Determine the (x, y) coordinate at the center of the cell enclosing the given text.  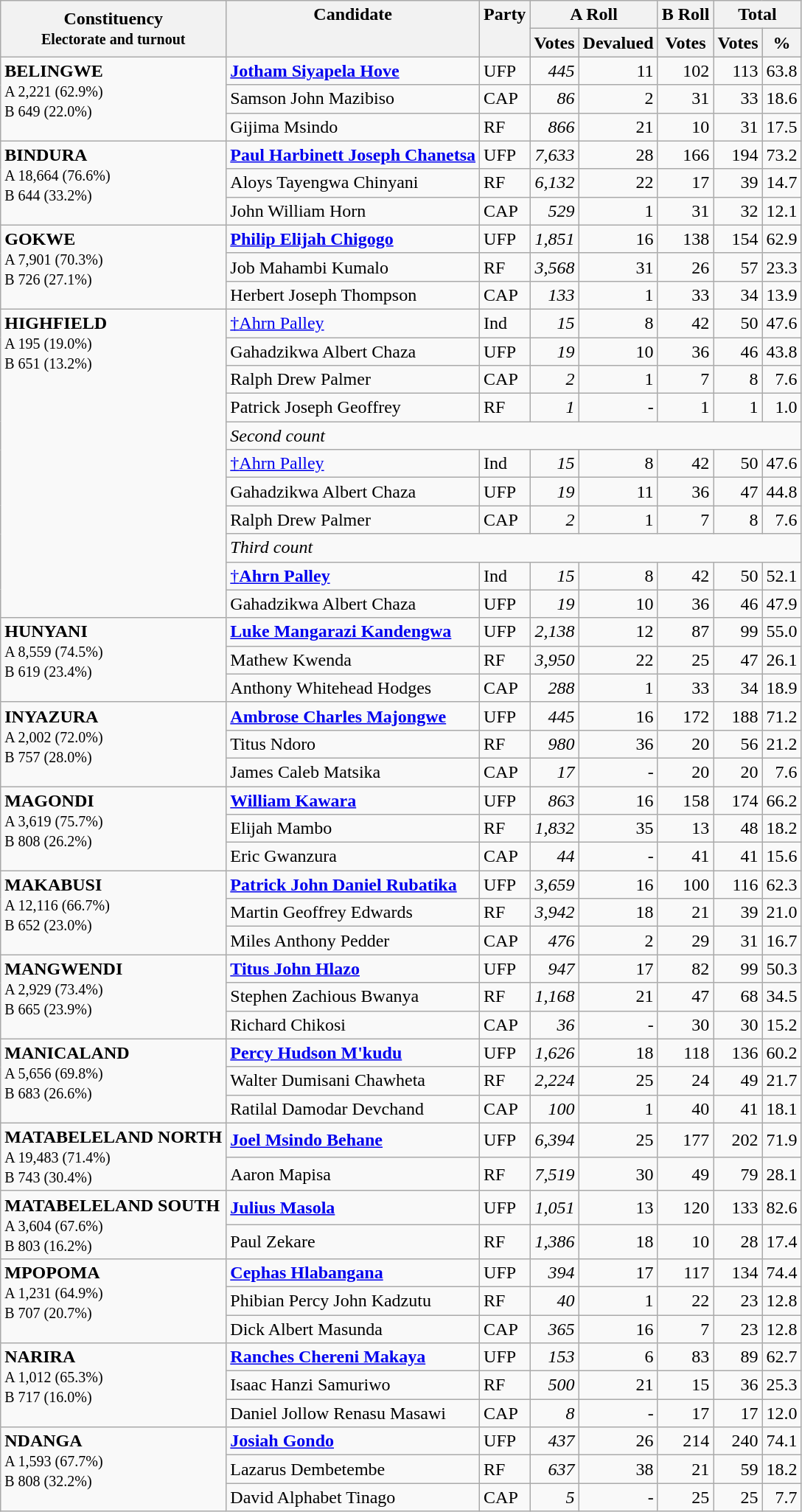
Martin Geoffrey Edwards (353, 913)
Elijah Mambo (353, 829)
7,633 (554, 155)
Patrick John Daniel Rubatika (353, 885)
500 (554, 1385)
35 (618, 829)
Josiah Gondo (353, 1441)
Aloys Tayengwa Chinyani (353, 183)
21.7 (781, 1081)
Jotham Siyapela Hove (353, 71)
71.9 (781, 1140)
David Alphabet Tinago (353, 1497)
202 (738, 1140)
476 (554, 941)
MPOPOMAA 1,231 (64.9%)B 707 (20.7%) (114, 1300)
15.2 (781, 1025)
154 (738, 239)
William Kawara (353, 800)
214 (686, 1441)
Phibian Percy John Kadzutu (353, 1300)
83 (686, 1357)
12.0 (781, 1413)
79 (738, 1174)
ConstituencyElectorate and turnout (114, 29)
66.2 (781, 800)
Philip Elijah Chigogo (353, 239)
7,519 (554, 1174)
1,386 (554, 1241)
Samson John Mazibiso (353, 99)
Stephen Zachious Bwanya (353, 997)
113 (738, 71)
43.8 (781, 352)
28.1 (781, 1174)
68 (738, 997)
12 (618, 632)
82 (686, 969)
3,659 (554, 885)
18.9 (781, 688)
177 (686, 1140)
Paul Zekare (353, 1241)
138 (686, 239)
Lazarus Dembetembe (353, 1469)
Walter Dumisani Chawheta (353, 1081)
82.6 (781, 1208)
437 (554, 1441)
Ratilal Damodar Devchand (353, 1109)
1.0 (781, 408)
116 (738, 885)
73.2 (781, 155)
62.7 (781, 1357)
89 (738, 1357)
Luke Mangarazi Kandengwa (353, 632)
MATABELELAND NORTHA 19,483 (71.4%)B 743 (30.4%) (114, 1157)
62.9 (781, 239)
118 (686, 1053)
1,626 (554, 1053)
Cephas Hlabangana (353, 1272)
6 (618, 1357)
25.3 (781, 1385)
863 (554, 800)
Gijima Msindo (353, 127)
194 (738, 155)
23.3 (781, 267)
Candidate (353, 29)
188 (738, 716)
5 (554, 1497)
34.5 (781, 997)
86 (554, 99)
Ambrose Charles Majongwe (353, 716)
Patrick Joseph Geoffrey (353, 408)
2,138 (554, 632)
John William Horn (353, 211)
MAGONDIA 3,619 (75.7%)B 808 (26.2%) (114, 828)
BELINGWEA 2,221 (62.9%)B 649 (22.0%) (114, 99)
1,832 (554, 829)
637 (554, 1469)
% (781, 43)
1,851 (554, 239)
Devalued (618, 43)
Julius Masola (353, 1208)
14.7 (781, 183)
62.3 (781, 885)
134 (738, 1272)
Percy Hudson M'kudu (353, 1053)
17.5 (781, 127)
6,394 (554, 1140)
MAKABUSIA 12,116 (66.7%)B 652 (23.0%) (114, 913)
120 (686, 1208)
Herbert Joseph Thompson (353, 295)
Anthony Whitehead Hodges (353, 688)
26.1 (781, 660)
21.0 (781, 913)
47.9 (781, 604)
74.4 (781, 1272)
240 (738, 1441)
60.2 (781, 1053)
GOKWEA 7,901 (70.3%)B 726 (27.1%) (114, 267)
866 (554, 127)
3,942 (554, 913)
44.8 (781, 492)
MANGWENDIA 2,929 (73.4%)B 665 (23.9%) (114, 997)
Mathew Kwenda (353, 660)
Job Mahambi Kumalo (353, 267)
2,224 (554, 1081)
1,051 (554, 1208)
947 (554, 969)
29 (686, 941)
HUNYANIA 8,559 (74.5%)B 619 (23.4%) (114, 660)
Daniel Jollow Renasu Masawi (353, 1413)
117 (686, 1272)
288 (554, 688)
NDANGAA 1,593 (67.7%)B 808 (32.2%) (114, 1469)
172 (686, 716)
Ranches Chereni Makaya (353, 1357)
394 (554, 1272)
Richard Chikosi (353, 1025)
Total (758, 15)
174 (738, 800)
102 (686, 71)
Eric Gwanzura (353, 857)
Dick Albert Masunda (353, 1329)
24 (686, 1081)
166 (686, 155)
13.9 (781, 295)
18.1 (781, 1109)
136 (738, 1053)
Joel Msindo Behane (353, 1140)
48 (738, 829)
71.2 (781, 716)
BINDURAA 18,664 (76.6%)B 644 (33.2%) (114, 183)
56 (738, 744)
MATABELELAND SOUTHA 3,604 (67.6%)B 803 (16.2%) (114, 1224)
3,950 (554, 660)
INYAZURAA 2,002 (72.0%)B 757 (28.0%) (114, 744)
Party (505, 29)
1,168 (554, 997)
15.6 (781, 857)
NARIRAA 1,012 (65.3%)B 717 (16.0%) (114, 1385)
A Roll (594, 15)
57 (738, 267)
B Roll (686, 15)
Second count (514, 436)
74.1 (781, 1441)
18.6 (781, 99)
Aaron Mapisa (353, 1174)
Titus Ndoro (353, 744)
52.1 (781, 576)
87 (686, 632)
Miles Anthony Pedder (353, 941)
21.2 (781, 744)
38 (618, 1469)
12.1 (781, 211)
6,132 (554, 183)
158 (686, 800)
James Caleb Matsika (353, 772)
3,568 (554, 267)
7.7 (781, 1497)
63.8 (781, 71)
16.7 (781, 941)
17.4 (781, 1241)
153 (554, 1357)
59 (738, 1469)
55.0 (781, 632)
MANICALANDA 5,656 (69.8%)B 683 (26.6%) (114, 1081)
Third count (514, 548)
Isaac Hanzi Samuriwo (353, 1385)
32 (738, 211)
Paul Harbinett Joseph Chanetsa (353, 155)
980 (554, 744)
529 (554, 211)
365 (554, 1329)
50.3 (781, 969)
HIGHFIELDA 195 (19.0%)B 651 (13.2%) (114, 463)
Titus John Hlazo (353, 969)
44 (554, 857)
